From the cell containing the given text, extract its center point as (X, Y) coordinate. 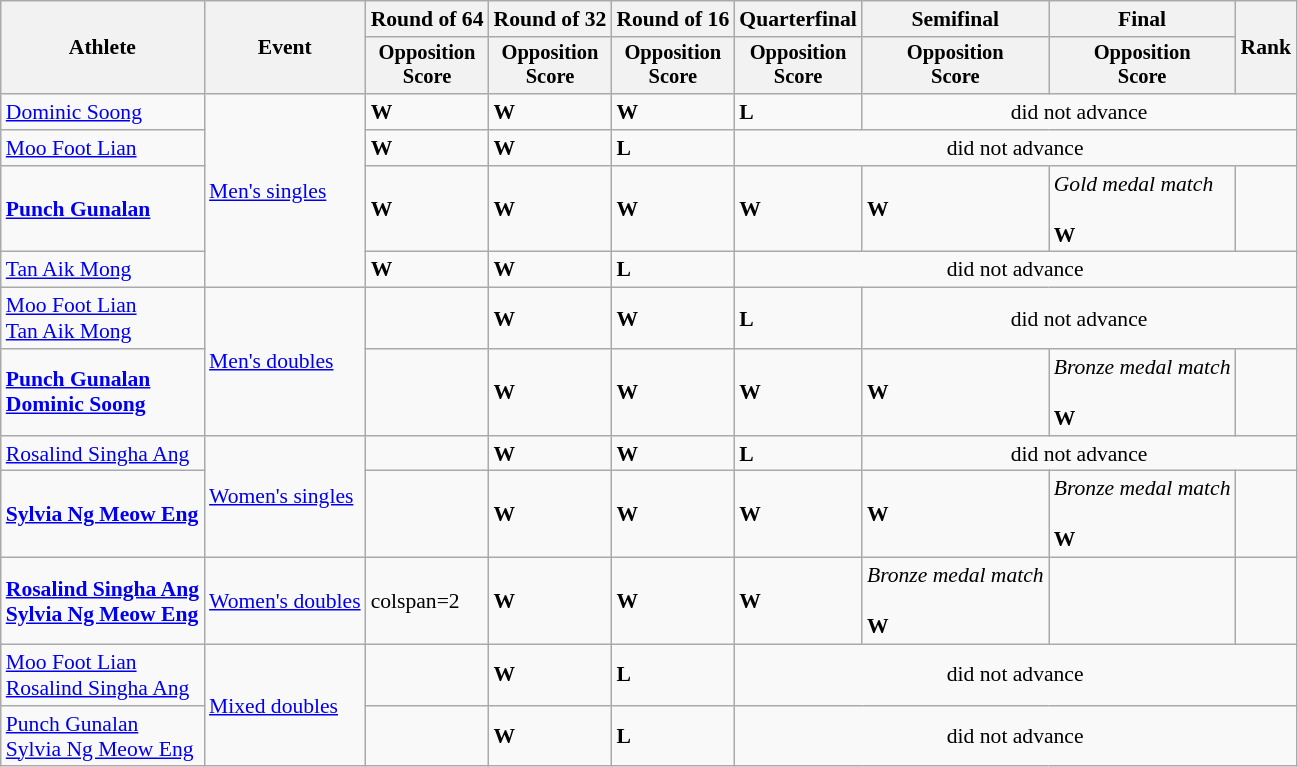
Round of 32 (550, 19)
Event (285, 48)
Women's doubles (285, 602)
Men's doubles (285, 362)
Dominic Soong (102, 112)
Round of 64 (428, 19)
Tan Aik Mong (102, 270)
Women's singles (285, 497)
Moo Foot Lian (102, 148)
Punch Gunalan (102, 210)
Rank (1266, 48)
Final (1142, 19)
Quarterfinal (798, 19)
Mixed doubles (285, 706)
Gold medal matchW (1142, 210)
Semifinal (956, 19)
Men's singles (285, 191)
Moo Foot LianRosalind Singha Ang (102, 676)
colspan=2 (428, 602)
Round of 16 (672, 19)
Punch GunalanDominic Soong (102, 392)
Sylvia Ng Meow Eng (102, 514)
Athlete (102, 48)
Rosalind Singha Ang (102, 454)
Moo Foot LianTan Aik Mong (102, 318)
Rosalind Singha AngSylvia Ng Meow Eng (102, 602)
Punch GunalanSylvia Ng Meow Eng (102, 736)
